Identify which cell holds the provided text, then report its (x, y) central coordinate. 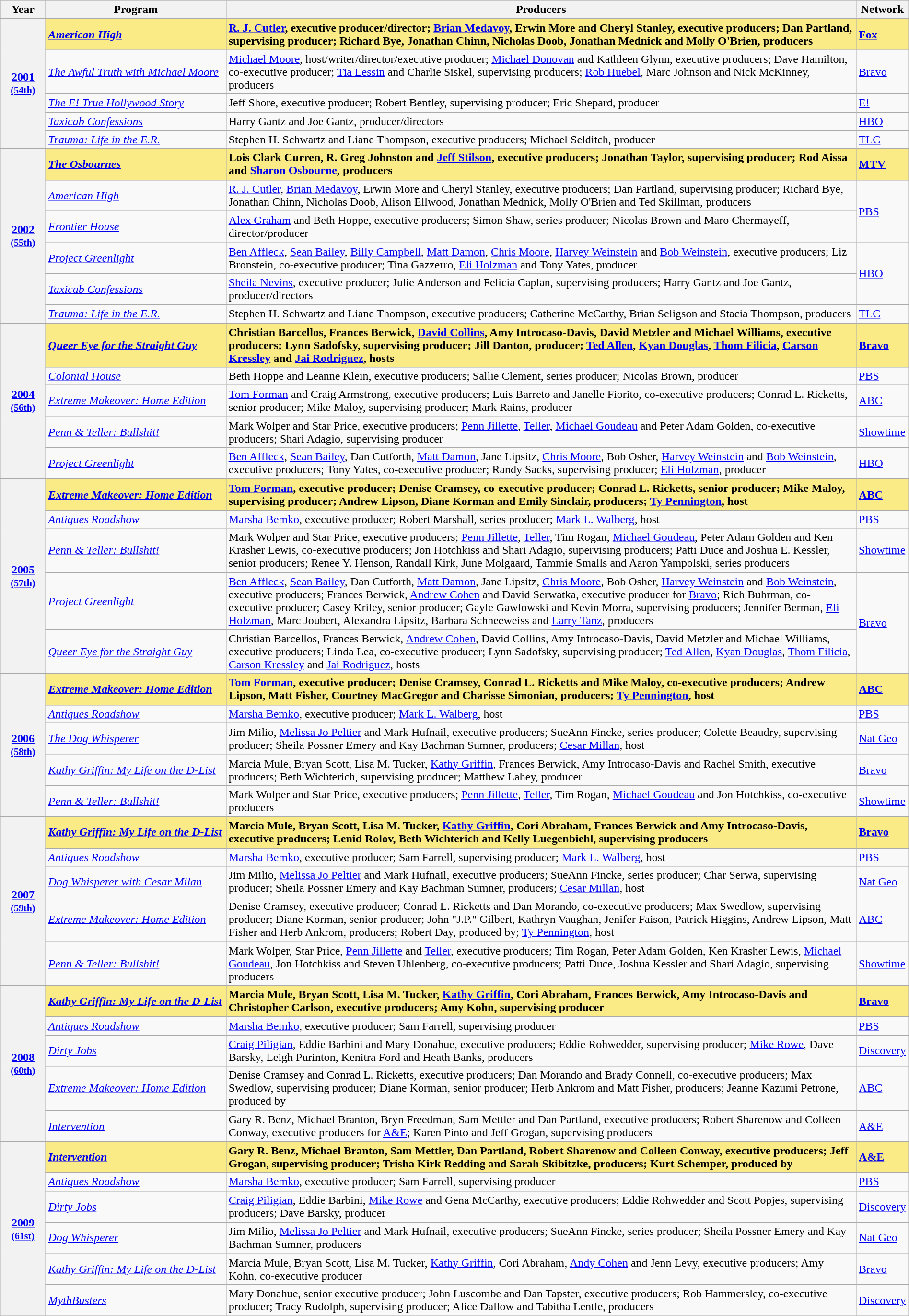
Jeff Shore, executive producer; Robert Bentley, supervising producer; Eric Shepard, producer (541, 103)
Colonial House (136, 376)
Fox (883, 35)
Stephen H. Schwartz and Liane Thompson, executive producers; Michael Selditch, producer (541, 140)
Alex Graham and Beth Hoppe, executive producers; Simon Shaw, series producer; Nicolas Brown and Maro Chermayeff, director/producer (541, 226)
Frontier House (136, 226)
Dog Whisperer (136, 1238)
Sheila Nevins, executive producer; Julie Anderson and Felicia Caplan, supervising producers; Harry Gantz and Joe Gantz, producer/directors (541, 289)
Producers (541, 10)
2001(54th) (23, 83)
2005(57th) (23, 576)
Network (883, 10)
MTV (883, 164)
The Dog Whisperer (136, 738)
Dog Whisperer with Cesar Milan (136, 882)
Beth Hoppe and Leanne Klein, executive producers; Sallie Clement, series producer; Nicolas Brown, producer (541, 376)
The Awful Truth with Michael Moore (136, 72)
Harry Gantz and Joe Gantz, producer/directors (541, 121)
E! (883, 103)
2004(56th) (23, 401)
Program (136, 10)
The Osbournes (136, 164)
Year (23, 10)
Mark Wolper and Star Price, executive producers; Penn Jillette, Teller, Tim Rogan, Michael Goudeau and Jon Hotchkiss, co-executive producers (541, 801)
Stephen H. Schwartz and Liane Thompson, executive producers; Catherine McCarthy, Brian Seligson and Stacia Thompson, producers (541, 314)
The E! True Hollywood Story (136, 103)
Marcia Mule, Bryan Scott, Lisa M. Tucker, Kathy Griffin, Cori Abraham, Andy Cohen and Jenn Levy, executive producers; Amy Kohn, co-executive producer (541, 1269)
MythBusters (136, 1300)
Marsha Bemko, executive producer; Sam Farrell, supervising producer; Mark L. Walberg, host (541, 857)
2002(55th) (23, 236)
Marsha Bemko, executive producer; Robert Marshall, series producer; Mark L. Walberg, host (541, 519)
2007(59th) (23, 901)
2008(60th) (23, 1063)
2006(58th) (23, 745)
Marsha Bemko, executive producer; Mark L. Walberg, host (541, 714)
2009(61st) (23, 1228)
